Extract the [x, y] coordinate from the center of the cell holding the provided text.  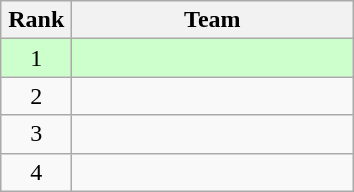
4 [36, 172]
Rank [36, 20]
1 [36, 58]
3 [36, 134]
2 [36, 96]
Team [212, 20]
